Output the [x, y] coordinate of the center of the cell containing the given text.  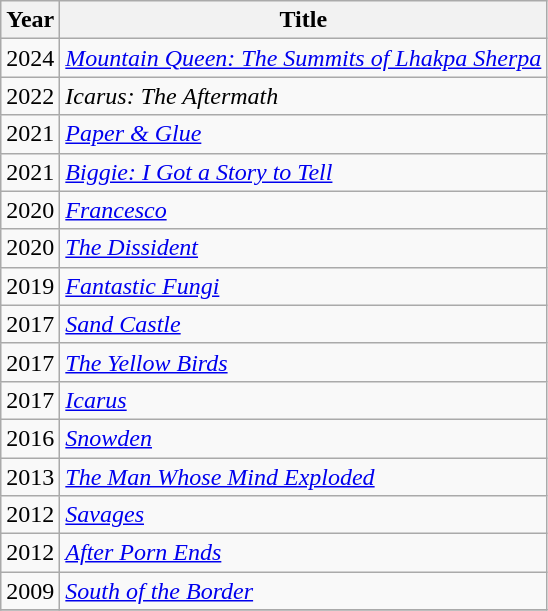
Icarus: The Aftermath [304, 96]
2013 [30, 477]
After Porn Ends [304, 553]
Savages [304, 515]
The Yellow Birds [304, 362]
Icarus [304, 400]
The Man Whose Mind Exploded [304, 477]
Biggie: I Got a Story to Tell [304, 172]
Sand Castle [304, 324]
2024 [30, 58]
2019 [30, 286]
Snowden [304, 438]
2016 [30, 438]
South of the Border [304, 591]
2009 [30, 591]
Francesco [304, 210]
Fantastic Fungi [304, 286]
Mountain Queen: The Summits of Lhakpa Sherpa [304, 58]
Title [304, 20]
Year [30, 20]
The Dissident [304, 248]
2022 [30, 96]
Paper & Glue [304, 134]
